Return [X, Y] of the center of cell containing provided text 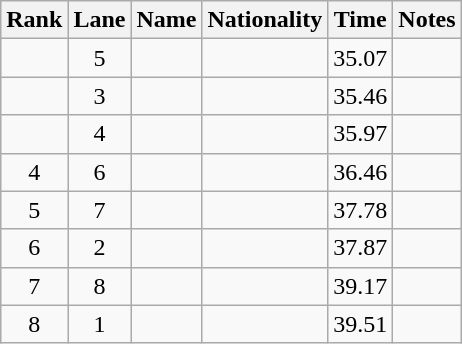
Rank [34, 20]
Name [166, 20]
35.97 [360, 134]
2 [100, 248]
1 [100, 324]
35.46 [360, 96]
39.17 [360, 286]
3 [100, 96]
Lane [100, 20]
36.46 [360, 172]
Notes [427, 20]
Time [360, 20]
37.78 [360, 210]
39.51 [360, 324]
37.87 [360, 248]
35.07 [360, 58]
Nationality [265, 20]
